Capture the cell that displays the provided text and extract its (x, y) central coordinate. 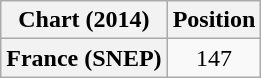
France (SNEP) (84, 58)
147 (214, 58)
Chart (2014) (84, 20)
Position (214, 20)
